Find where the given text appears and provide that cell's center as (X, Y) coordinate. 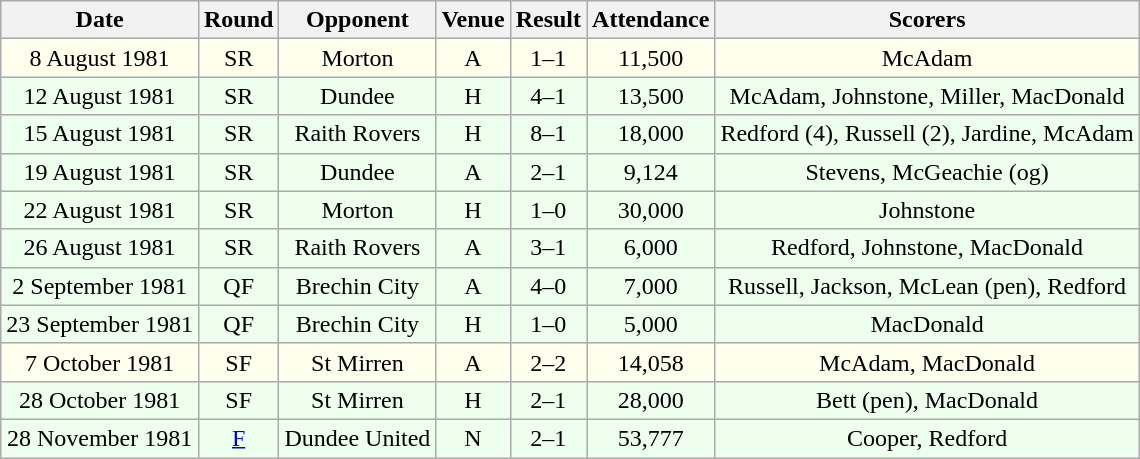
McAdam (927, 58)
Stevens, McGeachie (og) (927, 172)
7,000 (651, 286)
Redford, Johnstone, MacDonald (927, 248)
5,000 (651, 324)
12 August 1981 (100, 96)
7 October 1981 (100, 362)
Cooper, Redford (927, 438)
McAdam, MacDonald (927, 362)
N (473, 438)
Johnstone (927, 210)
22 August 1981 (100, 210)
Result (548, 20)
3–1 (548, 248)
8 August 1981 (100, 58)
4–0 (548, 286)
4–1 (548, 96)
15 August 1981 (100, 134)
2 September 1981 (100, 286)
9,124 (651, 172)
18,000 (651, 134)
23 September 1981 (100, 324)
MacDonald (927, 324)
28 November 1981 (100, 438)
Scorers (927, 20)
26 August 1981 (100, 248)
14,058 (651, 362)
28,000 (651, 400)
Venue (473, 20)
Dundee United (358, 438)
Russell, Jackson, McLean (pen), Redford (927, 286)
Bett (pen), MacDonald (927, 400)
28 October 1981 (100, 400)
6,000 (651, 248)
53,777 (651, 438)
Date (100, 20)
13,500 (651, 96)
8–1 (548, 134)
Attendance (651, 20)
30,000 (651, 210)
1–1 (548, 58)
11,500 (651, 58)
F (238, 438)
Round (238, 20)
19 August 1981 (100, 172)
2–2 (548, 362)
Opponent (358, 20)
McAdam, Johnstone, Miller, MacDonald (927, 96)
Redford (4), Russell (2), Jardine, McAdam (927, 134)
